Extract the (x, y) coordinate from the center of the cell holding the provided text.  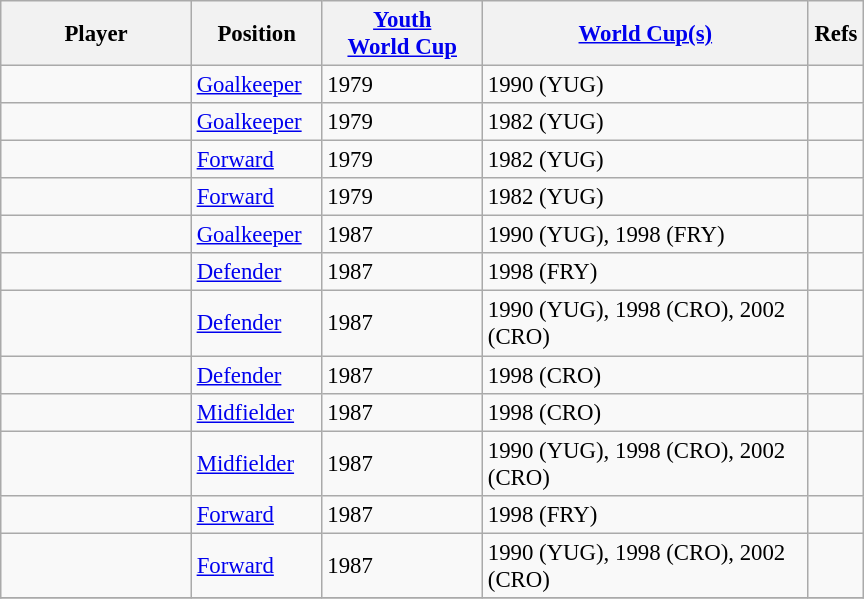
1990 (YUG) (646, 85)
Youth World Cup (402, 34)
1990 (YUG), 1998 (FRY) (646, 235)
Position (256, 34)
Refs (836, 34)
Player (96, 34)
World Cup(s) (646, 34)
